For the text-containing cell, return its midpoint in [X, Y] coordinate format. 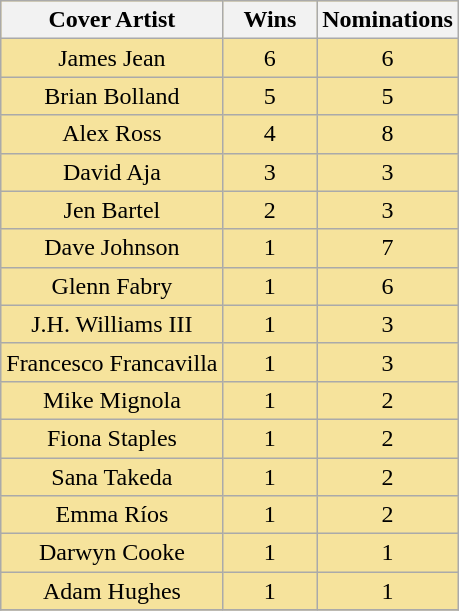
Francesco Francavilla [112, 362]
David Aja [112, 172]
Cover Artist [112, 20]
Brian Bolland [112, 96]
James Jean [112, 58]
Adam Hughes [112, 591]
Nominations [388, 20]
Darwyn Cooke [112, 553]
Fiona Staples [112, 438]
Mike Mignola [112, 400]
Glenn Fabry [112, 286]
4 [270, 134]
Sana Takeda [112, 477]
Alex Ross [112, 134]
Dave Johnson [112, 248]
Emma Ríos [112, 515]
Jen Bartel [112, 210]
7 [388, 248]
Wins [270, 20]
8 [388, 134]
J.H. Williams III [112, 324]
